Return (x, y) of the center of cell containing provided text 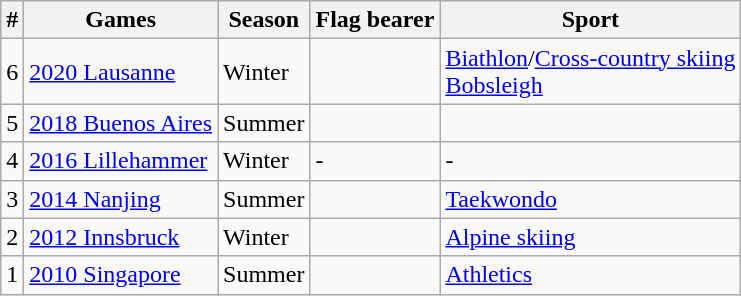
2016 Lillehammer (121, 161)
Games (121, 20)
2020 Lausanne (121, 72)
2012 Innsbruck (121, 237)
Biathlon/Cross-country skiingBobsleigh (590, 72)
6 (12, 72)
Taekwondo (590, 199)
1 (12, 275)
Season (264, 20)
4 (12, 161)
Flag bearer (375, 20)
2014 Nanjing (121, 199)
Athletics (590, 275)
Alpine skiing (590, 237)
# (12, 20)
3 (12, 199)
2018 Buenos Aires (121, 123)
5 (12, 123)
2010 Singapore (121, 275)
2 (12, 237)
Sport (590, 20)
